Extract the [x, y] coordinate from the center of the cell holding the provided text.  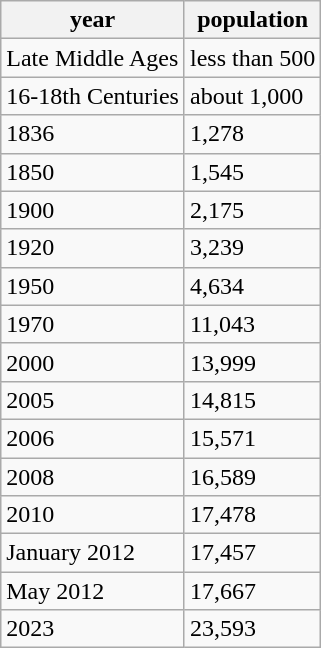
1950 [93, 286]
1,545 [252, 172]
1,278 [252, 134]
16-18th Centuries [93, 96]
11,043 [252, 324]
1920 [93, 248]
2005 [93, 400]
less than 500 [252, 58]
17,667 [252, 591]
1836 [93, 134]
17,457 [252, 553]
15,571 [252, 438]
about 1,000 [252, 96]
13,999 [252, 362]
2,175 [252, 210]
2008 [93, 477]
2010 [93, 515]
16,589 [252, 477]
population [252, 20]
1850 [93, 172]
4,634 [252, 286]
3,239 [252, 248]
May 2012 [93, 591]
2006 [93, 438]
2000 [93, 362]
14,815 [252, 400]
1900 [93, 210]
Late Middle Ages [93, 58]
17,478 [252, 515]
2023 [93, 629]
23,593 [252, 629]
January 2012 [93, 553]
year [93, 20]
1970 [93, 324]
